Pinpoint the cell where the given text exists, returning its [X, Y] midpoint coordinate. 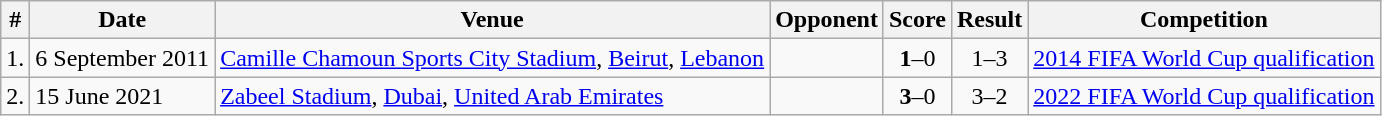
2. [16, 96]
15 June 2021 [122, 96]
Camille Chamoun Sports City Stadium, Beirut, Lebanon [492, 58]
6 September 2011 [122, 58]
Zabeel Stadium, Dubai, United Arab Emirates [492, 96]
1–3 [989, 58]
# [16, 20]
Date [122, 20]
Result [989, 20]
3–0 [917, 96]
Opponent [827, 20]
3–2 [989, 96]
Competition [1204, 20]
Score [917, 20]
Venue [492, 20]
2022 FIFA World Cup qualification [1204, 96]
1–0 [917, 58]
2014 FIFA World Cup qualification [1204, 58]
1. [16, 58]
